Return [X, Y] of the center of cell containing provided text 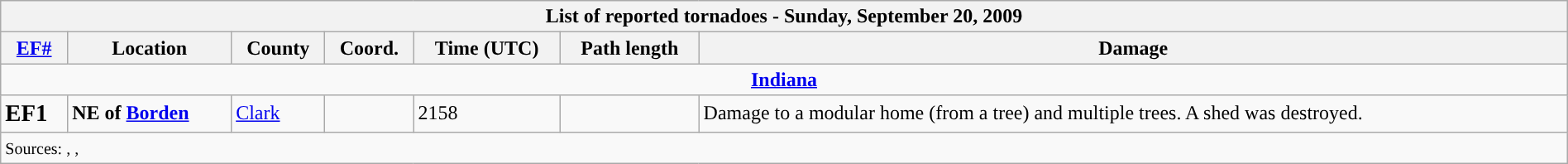
County [278, 48]
EF1 [35, 113]
Indiana [784, 80]
Path length [629, 48]
Coord. [369, 48]
Damage to a modular home (from a tree) and multiple trees. A shed was destroyed. [1133, 113]
Location [150, 48]
Time (UTC) [487, 48]
Clark [278, 113]
NE of Borden [150, 113]
Sources: , , [784, 147]
EF# [35, 48]
2158 [487, 113]
Damage [1133, 48]
List of reported tornadoes - Sunday, September 20, 2009 [784, 17]
